Identify which cell holds the provided text, then report its [X, Y] central coordinate. 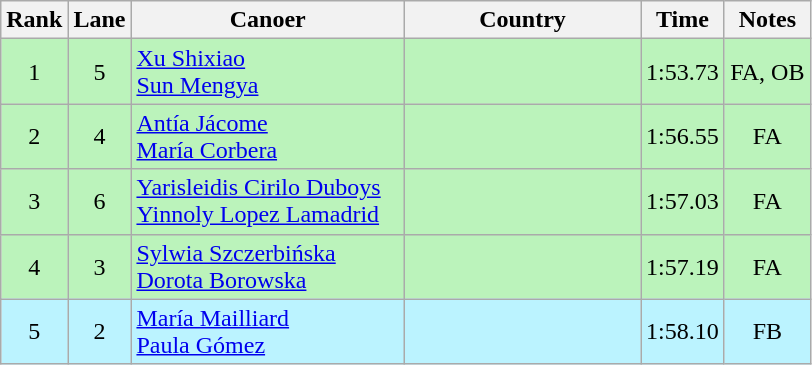
Lane [100, 20]
María MailliardPaula Gómez [268, 332]
Xu ShixiaoSun Mengya [268, 72]
Yarisleidis Cirilo DuboysYinnoly Lopez Lamadrid [268, 202]
Notes [767, 20]
Antía JácomeMaría Corbera [268, 136]
Country [522, 20]
Rank [34, 20]
Sylwia SzczerbińskaDorota Borowska [268, 266]
1:57.03 [683, 202]
1:57.19 [683, 266]
FB [767, 332]
Canoer [268, 20]
Time [683, 20]
1:58.10 [683, 332]
6 [100, 202]
1:56.55 [683, 136]
FA, OB [767, 72]
1 [34, 72]
1:53.73 [683, 72]
